Capture the cell that displays the provided text and extract its (X, Y) central coordinate. 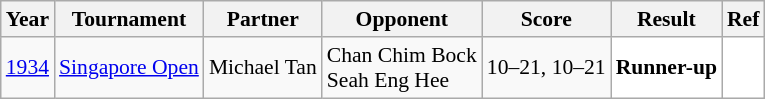
Result (666, 19)
Runner-up (666, 68)
Tournament (129, 19)
1934 (28, 68)
Singapore Open (129, 68)
Michael Tan (263, 68)
Year (28, 19)
10–21, 10–21 (546, 68)
Partner (263, 19)
Score (546, 19)
Opponent (402, 19)
Ref (743, 19)
Chan Chim Bock Seah Eng Hee (402, 68)
